Extract the (X, Y) coordinate from the center of the cell holding the provided text.  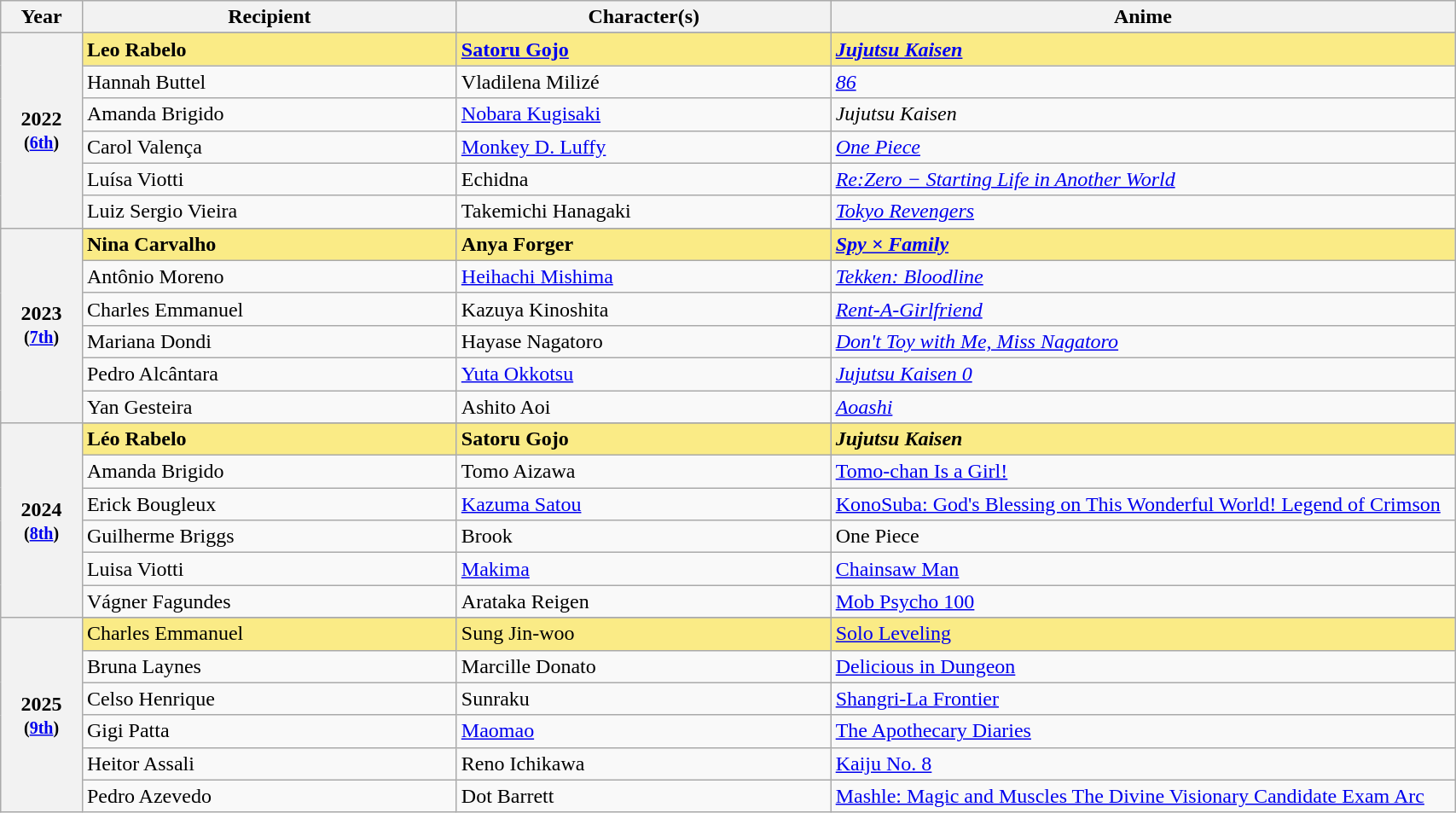
Gigi Patta (270, 731)
The Apothecary Diaries (1143, 731)
Kazuma Satou (643, 504)
Delicious in Dungeon (1143, 666)
2022 (6th) (42, 131)
Tokyo Revengers (1143, 212)
Leo Rabelo (270, 49)
2023 (7th) (42, 325)
KonoSuba: God's Blessing on This Wonderful World! Legend of Crimson (1143, 504)
Antônio Moreno (270, 276)
Yuta Okkotsu (643, 374)
Brook (643, 537)
Dot Barrett (643, 796)
Luisa Viotti (270, 569)
Mob Psycho 100 (1143, 601)
Carol Valença (270, 147)
Anime (1143, 17)
Erick Bougleux (270, 504)
Guilherme Briggs (270, 537)
Aoashi (1143, 407)
Maomao (643, 731)
Hayase Nagatoro (643, 341)
Yan Gesteira (270, 407)
Year (42, 17)
86 (1143, 82)
Arataka Reigen (643, 601)
Hannah Buttel (270, 82)
Vladilena Milizé (643, 82)
Takemichi Hanagaki (643, 212)
Don't Toy with Me, Miss Nagatoro (1143, 341)
Tomo-chan Is a Girl! (1143, 472)
Heitor Assali (270, 764)
Jujutsu Kaisen 0 (1143, 374)
Tekken: Bloodline (1143, 276)
Léo Rabelo (270, 439)
Mariana Dondi (270, 341)
Tomo Aizawa (643, 472)
Spy × Family (1143, 244)
Sunraku (643, 699)
Bruna Laynes (270, 666)
Marcille Donato (643, 666)
Pedro Alcântara (270, 374)
Celso Henrique (270, 699)
Nina Carvalho (270, 244)
Anya Forger (643, 244)
Kazuya Kinoshita (643, 309)
Sung Jin-woo (643, 634)
Ashito Aoi (643, 407)
2025 (9th) (42, 715)
Pedro Azevedo (270, 796)
Echidna (643, 179)
Monkey D. Luffy (643, 147)
Makima (643, 569)
Reno Ichikawa (643, 764)
Solo Leveling (1143, 634)
Heihachi Mishima (643, 276)
Luísa Viotti (270, 179)
Recipient (270, 17)
Luiz Sergio Vieira (270, 212)
Rent-A-Girlfriend (1143, 309)
Mashle: Magic and Muscles The Divine Visionary Candidate Exam Arc (1143, 796)
Character(s) (643, 17)
Kaiju No. 8 (1143, 764)
Nobara Kugisaki (643, 114)
Vágner Fagundes (270, 601)
Shangri-La Frontier (1143, 699)
2024 (8th) (42, 520)
Re:Zero − Starting Life in Another World (1143, 179)
Chainsaw Man (1143, 569)
